Scan for the cell matching the given text and deliver its [x, y] coordinate at center. 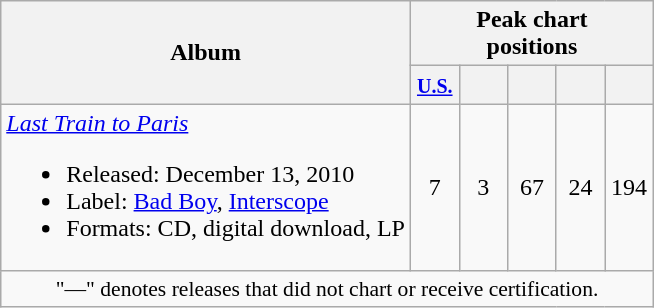
U.S. [434, 85]
3 [484, 188]
67 [532, 188]
24 [580, 188]
194 [630, 188]
"—" denotes releases that did not chart or receive certification. [328, 289]
Last Train to ParisReleased: December 13, 2010Label: Bad Boy, InterscopeFormats: CD, digital download, LP [206, 188]
Peak chart positions [532, 34]
7 [434, 188]
Album [206, 52]
